Search for the cell housing the specified text and yield its (x, y) center coordinate. 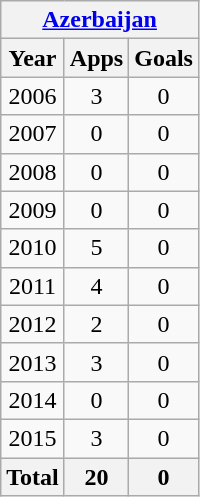
2012 (33, 324)
2007 (33, 134)
2014 (33, 400)
Azerbaijan (100, 20)
2008 (33, 172)
2009 (33, 210)
Goals (164, 58)
2015 (33, 438)
Total (33, 477)
4 (96, 286)
2006 (33, 96)
2 (96, 324)
5 (96, 248)
2013 (33, 362)
2011 (33, 286)
Year (33, 58)
20 (96, 477)
2010 (33, 248)
Apps (96, 58)
